Identify which cell holds the provided text, then report its [x, y] central coordinate. 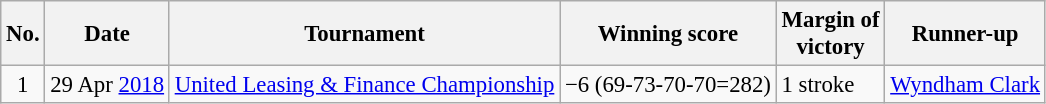
Winning score [668, 34]
1 stroke [830, 85]
Tournament [364, 34]
Date [107, 34]
1 [23, 85]
Margin ofvictory [830, 34]
No. [23, 34]
−6 (69-73-70-70=282) [668, 85]
Runner-up [965, 34]
Wyndham Clark [965, 85]
United Leasing & Finance Championship [364, 85]
29 Apr 2018 [107, 85]
